Capture the cell that displays the provided text and extract its (x, y) central coordinate. 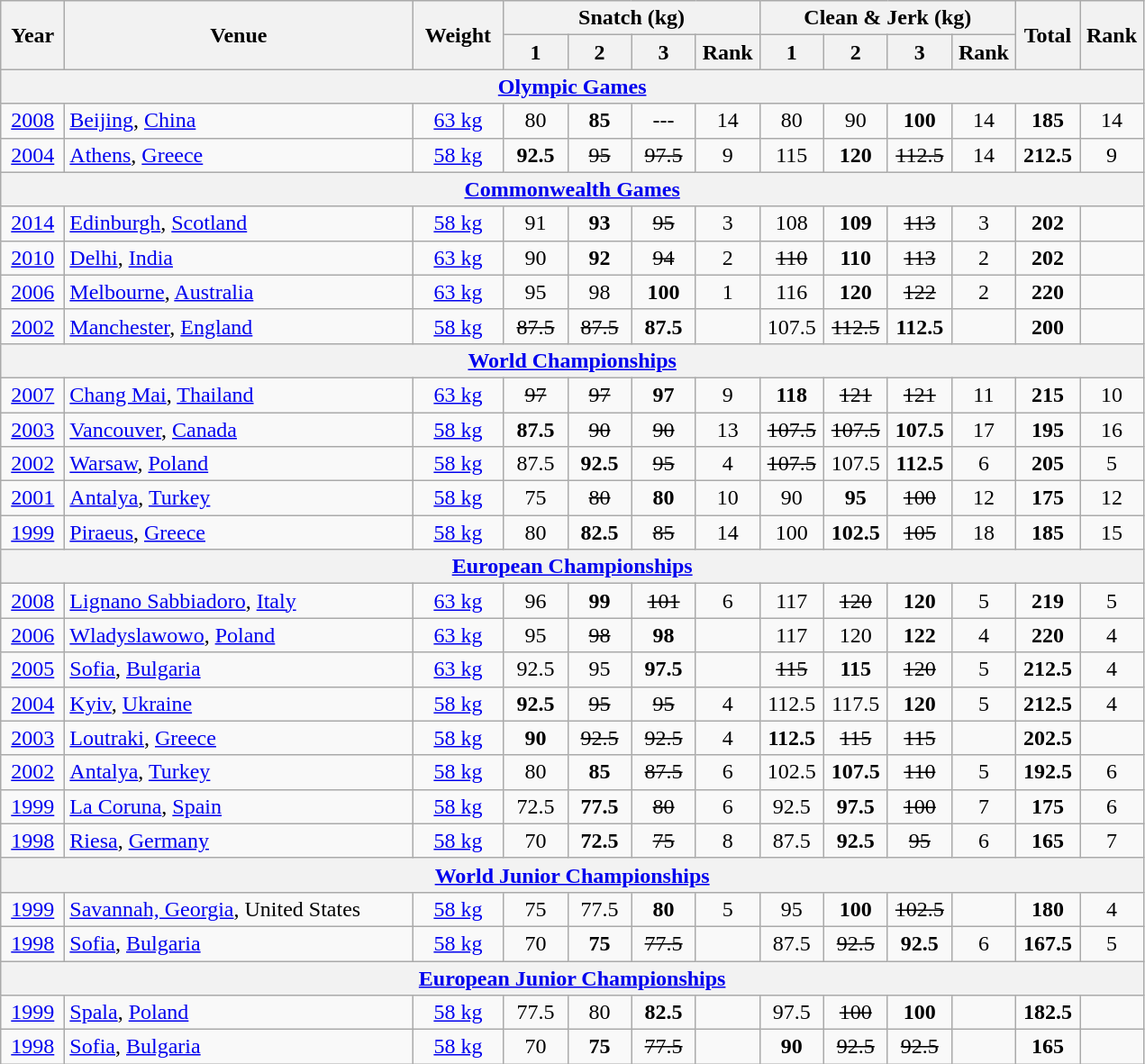
Savannah, Georgia, United States (239, 909)
15 (1112, 532)
2005 (32, 669)
2010 (32, 258)
Riesa, Germany (239, 841)
Clean & Jerk (kg) (887, 18)
Beijing, China (239, 121)
8 (728, 841)
205 (1047, 464)
Vancouver, Canada (239, 430)
Piraeus, Greece (239, 532)
180 (1047, 909)
World Junior Championships (573, 875)
202.5 (1047, 738)
Weight (458, 35)
101 (663, 601)
Melbourne, Australia (239, 292)
17 (984, 430)
94 (663, 258)
2007 (32, 395)
2014 (32, 223)
93 (600, 223)
Manchester, England (239, 326)
Olympic Games (573, 86)
105 (919, 532)
109 (856, 223)
96 (535, 601)
13 (728, 430)
2001 (32, 498)
Kyiv, Ukraine (239, 704)
La Coruna, Spain (239, 806)
Delhi, India (239, 258)
117.5 (856, 704)
99 (600, 601)
91 (535, 223)
200 (1047, 326)
215 (1047, 395)
European Championships (573, 567)
--- (663, 121)
Athens, Greece (239, 155)
Edinburgh, Scotland (239, 223)
Venue (239, 35)
18 (984, 532)
219 (1047, 601)
Lignano Sabbiadoro, Italy (239, 601)
Loutraki, Greece (239, 738)
World Championships (573, 360)
108 (791, 223)
16 (1112, 430)
Spala, Poland (239, 1013)
Wladyslawowo, Poland (239, 635)
11 (984, 395)
Total (1047, 35)
182.5 (1047, 1013)
Chang Mai, Thailand (239, 395)
European Junior Championships (573, 978)
Snatch (kg) (632, 18)
92 (600, 258)
116 (791, 292)
Year (32, 35)
167.5 (1047, 943)
192.5 (1047, 772)
Warsaw, Poland (239, 464)
Commonwealth Games (573, 189)
118 (791, 395)
195 (1047, 430)
